Identify which cell holds the provided text, then report its [X, Y] central coordinate. 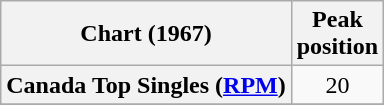
Chart (1967) [146, 34]
20 [337, 85]
Canada Top Singles (RPM) [146, 85]
Peakposition [337, 34]
